From the cell containing the given text, extract its center point as (x, y) coordinate. 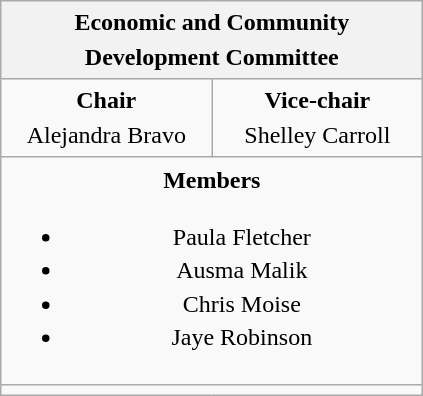
Economic and Community Development Committee (212, 40)
ChairAlejandra Bravo (106, 118)
MembersPaula FletcherAusma MalikChris MoiseJaye Robinson (212, 270)
Vice-chairShelley Carroll (318, 118)
